Detect which cell encompasses the target text, then output its [x, y] center coordinate. 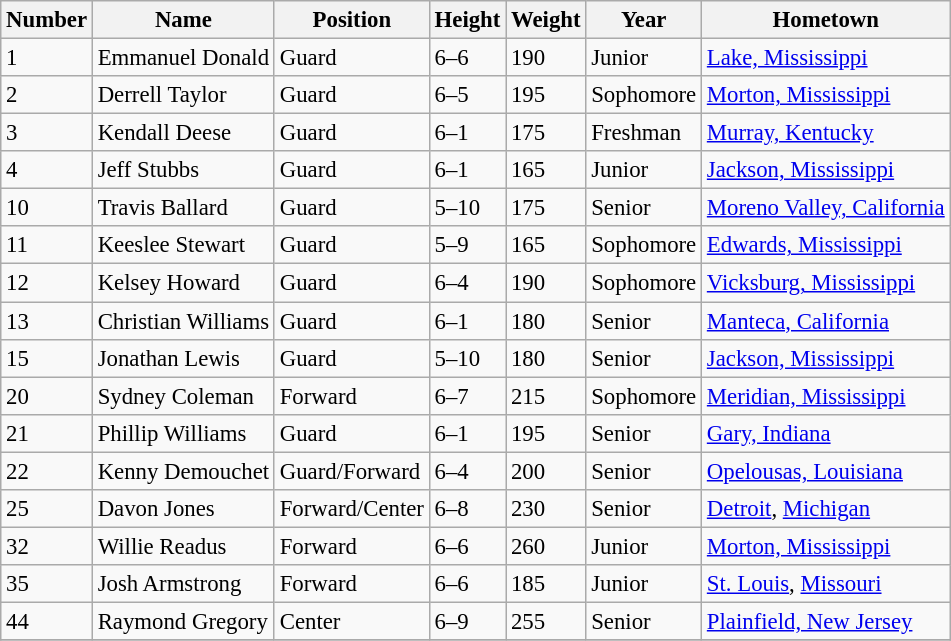
185 [546, 584]
Year [644, 20]
Opelousas, Louisiana [826, 471]
Freshman [644, 133]
Gary, Indiana [826, 433]
Guard/Forward [352, 471]
Keeslee Stewart [183, 245]
22 [47, 471]
St. Louis, Missouri [826, 584]
Lake, Mississippi [826, 58]
11 [47, 245]
Jeff Stubbs [183, 170]
Height [467, 20]
25 [47, 509]
Phillip Williams [183, 433]
Murray, Kentucky [826, 133]
Emmanuel Donald [183, 58]
6–5 [467, 95]
Kelsey Howard [183, 283]
6–8 [467, 509]
Kendall Deese [183, 133]
255 [546, 621]
2 [47, 95]
Travis Ballard [183, 208]
Kenny Demouchet [183, 471]
Manteca, California [826, 321]
Moreno Valley, California [826, 208]
Center [352, 621]
1 [47, 58]
Position [352, 20]
Plainfield, New Jersey [826, 621]
Jonathan Lewis [183, 358]
10 [47, 208]
Christian Williams [183, 321]
Name [183, 20]
Davon Jones [183, 509]
12 [47, 283]
6–7 [467, 396]
200 [546, 471]
Hometown [826, 20]
Edwards, Mississippi [826, 245]
15 [47, 358]
44 [47, 621]
21 [47, 433]
Willie Readus [183, 546]
4 [47, 170]
Forward/Center [352, 509]
Derrell Taylor [183, 95]
13 [47, 321]
20 [47, 396]
3 [47, 133]
Number [47, 20]
230 [546, 509]
Josh Armstrong [183, 584]
260 [546, 546]
35 [47, 584]
215 [546, 396]
Detroit, Michigan [826, 509]
Raymond Gregory [183, 621]
Vicksburg, Mississippi [826, 283]
Weight [546, 20]
32 [47, 546]
6–9 [467, 621]
5–9 [467, 245]
Sydney Coleman [183, 396]
Meridian, Mississippi [826, 396]
